Find where the given text appears and provide that cell's center as (x, y) coordinate. 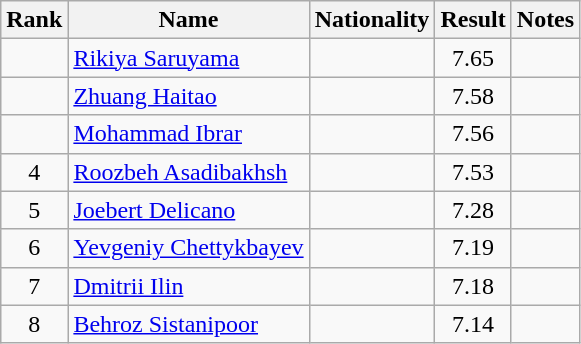
Zhuang Haitao (188, 96)
4 (34, 172)
Behroz Sistanipoor (188, 324)
7.53 (473, 172)
Name (188, 20)
8 (34, 324)
Roozbeh Asadibakhsh (188, 172)
Nationality (372, 20)
5 (34, 210)
Rank (34, 20)
6 (34, 248)
7 (34, 286)
Yevgeniy Chettykbayev (188, 248)
7.28 (473, 210)
7.18 (473, 286)
7.14 (473, 324)
7.58 (473, 96)
7.56 (473, 134)
Dmitrii Ilin (188, 286)
Joebert Delicano (188, 210)
Notes (545, 20)
Result (473, 20)
7.19 (473, 248)
7.65 (473, 58)
Mohammad Ibrar (188, 134)
Rikiya Saruyama (188, 58)
